For the text-containing cell, return its midpoint in [X, Y] coordinate format. 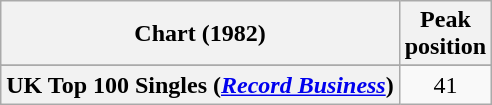
Chart (1982) [200, 34]
41 [445, 85]
Peakposition [445, 34]
UK Top 100 Singles (Record Business) [200, 85]
